Pinpoint the cell where the given text exists, returning its [X, Y] midpoint coordinate. 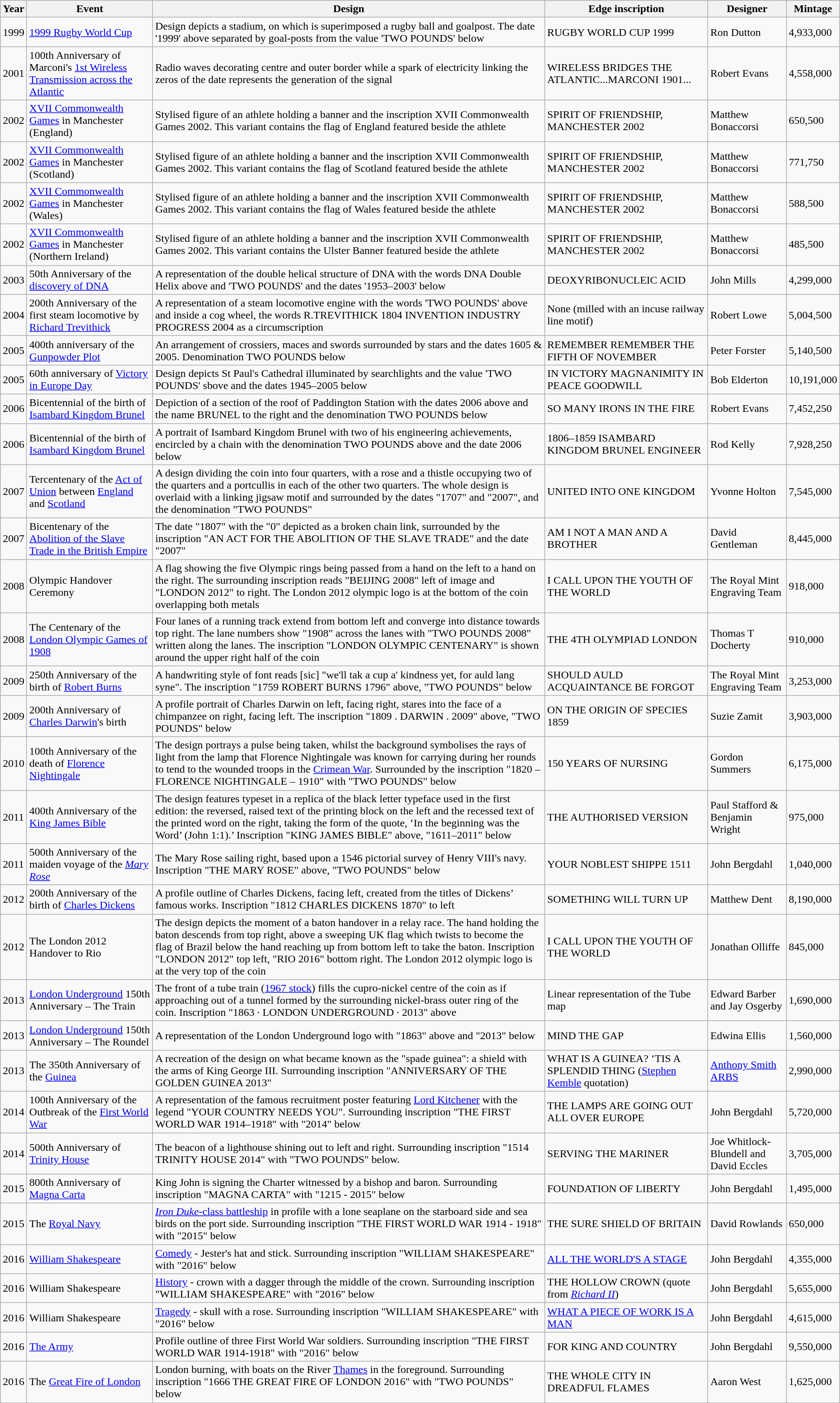
Jonathan Olliffe [747, 947]
Tragedy - skull with a rose. Surrounding inscription "WILLIAM SHAKESPEARE" with "2016" below [349, 1317]
XVII Commonwealth Games in Manchester (Northern Ireland) [90, 245]
Edward Barber and Jay Osgerby [747, 1000]
Event [90, 9]
Robert Lowe [747, 315]
Rod Kelly [747, 444]
250th Anniversary of the birth of Robert Burns [90, 681]
500th Anniversary of Trinity House [90, 1153]
SOMETHING WILL TURN UP [626, 899]
5,004,500 [813, 315]
Radio waves decorating centre and outer border while a spark of electricity linking the zeros of the date represents the generation of the signal [349, 74]
David Rowlands [747, 1224]
None (milled with an incuse railway line motif) [626, 315]
1,560,000 [813, 1036]
Mintage [813, 9]
100th Anniversary of the death of Florence Nightingale [90, 764]
SERVING THE MARINER [626, 1153]
YOUR NOBLEST SHIPPE 1511 [626, 864]
Yvonne Holton [747, 492]
REMEMBER REMEMBER THE FIFTH OF NOVEMBER [626, 350]
3,253,000 [813, 681]
Aaron West [747, 1382]
1,690,000 [813, 1000]
5,655,000 [813, 1289]
5,720,000 [813, 1112]
400th anniversary of the Gunpowder Plot [90, 350]
60th anniversary of Victory in Europe Day [90, 380]
A profile outline of Charles Dickens, facing left, created from the titles of Dickens’ famous works. Inscription "1812 CHARLES DICKENS 1870" to left [349, 899]
7,452,250 [813, 408]
WIRELESS BRIDGES THE ATLANTIC...MARCONI 1901... [626, 74]
The London 2012 Handover to Rio [90, 947]
1999 Rugby World Cup [90, 32]
100th Anniversary of Marconi's 1st Wireless Transmission across the Atlantic [90, 74]
THE 4TH OLYMPIAD LONDON [626, 640]
UNITED INTO ONE KINGDOM [626, 492]
1999 [13, 32]
4,299,000 [813, 280]
1806–1859 ISAMBARD KINGDOM BRUNEL ENGINEER [626, 444]
Joe Whitlock-Blundell and David Eccles [747, 1153]
London Underground 150th Anniversary – The Roundel [90, 1036]
The Centenary of the London Olympic Games of 1908 [90, 640]
FOR KING AND COUNTRY [626, 1347]
THE HOLLOW CROWN (quote from Richard II) [626, 1289]
Paul Stafford & Benjamin Wright [747, 817]
10,191,000 [813, 380]
SHOULD AULD ACQUAINTANCE BE FORGOT [626, 681]
A representation of the London Underground logo with "1863" above and "2013" below [349, 1036]
4,933,000 [813, 32]
100th Anniversary of the Outbreak of the First World War [90, 1112]
XVII Commonwealth Games in Manchester (Wales) [90, 203]
A representation of the double helical structure of DNA with the words DNA Double Helix above and 'TWO POUNDS' and the dates '1953–2003' below [349, 280]
1,625,000 [813, 1382]
500th Anniversary of the maiden voyage of the Mary Rose [90, 864]
5,140,500 [813, 350]
Year [13, 9]
ALL THE WORLD'S A STAGE [626, 1259]
7,545,000 [813, 492]
History - crown with a dagger through the middle of the crown. Surrounding inscription "WILLIAM SHAKESPEARE" with "2016" below [349, 1289]
200th Anniversary of the first steam locomotive by Richard Trevithick [90, 315]
ON THE ORIGIN OF SPECIES 1859 [626, 716]
2,990,000 [813, 1071]
845,000 [813, 947]
THE SURE SHIELD OF BRITAIN [626, 1224]
4,615,000 [813, 1317]
2003 [13, 280]
Anthony Smith ARBS [747, 1071]
The Army [90, 1347]
50th Anniversary of the discovery of DNA [90, 280]
Tercentenary of the Act of Union between England and Scotland [90, 492]
The beacon of a lighthouse shining out to left and right. Surrounding inscription "1514 TRINITY HOUSE 2014" with "TWO POUNDS" below. [349, 1153]
THE AUTHORISED VERSION [626, 817]
150 YEARS OF NURSING [626, 764]
200th Anniversary of the birth of Charles Dickens [90, 899]
The Great Fire of London [90, 1382]
Ron Dutton [747, 32]
An arrangement of crossiers, maces and swords surrounded by stars and the dates 1605 & 2005. Denomination TWO POUNDS below [349, 350]
588,500 [813, 203]
John Mills [747, 280]
650,500 [813, 121]
MIND THE GAP [626, 1036]
SO MANY IRONS IN THE FIRE [626, 408]
Linear representation of the Tube map [626, 1000]
Profile outline of three First World War soldiers. Surrounding inscription "THE FIRST WORLD WAR 1914-1918" with "2016" below [349, 1347]
Bob Elderton [747, 380]
The 350th Anniversary of the Guinea [90, 1071]
4,558,000 [813, 74]
6,175,000 [813, 764]
3,705,000 [813, 1153]
Designer [747, 9]
WHAT A PIECE OF WORK IS A MAN [626, 1317]
David Gentleman [747, 539]
King John is signing the Charter witnessed by a bishop and baron. Surrounding inscription "MAGNA CARTA" with "1215 - 2015" below [349, 1189]
WHAT IS A GUINEA? ‘TIS A SPLENDID THING (Stephen Kemble quotation) [626, 1071]
1,495,000 [813, 1189]
2010 [13, 764]
918,000 [813, 586]
XVII Commonwealth Games in Manchester (England) [90, 121]
3,903,000 [813, 716]
4,355,000 [813, 1259]
Peter Forster [747, 350]
650,000 [813, 1224]
Matthew Dent [747, 899]
8,445,000 [813, 539]
RUGBY WORLD CUP 1999 [626, 32]
Design [349, 9]
DEOXYRIBONUCLEIC ACID [626, 280]
IN VICTORY MAGNANIMITY IN PEACE GOODWILL [626, 380]
910,000 [813, 640]
FOUNDATION OF LIBERTY [626, 1189]
Olympic Handover Ceremony [90, 586]
1,040,000 [813, 864]
2004 [13, 315]
Edge inscription [626, 9]
9,550,000 [813, 1347]
XVII Commonwealth Games in Manchester (Scotland) [90, 162]
Thomas T Docherty [747, 640]
Gordon Summers [747, 764]
Suzie Zamit [747, 716]
The Mary Rose sailing right, based upon a 1546 pictorial survey of Henry VIII's navy. Inscription "THE MARY ROSE" above, "TWO POUNDS" below [349, 864]
Design depicts St Paul's Cathedral illuminated by searchlights and the value 'TWO POUNDS' sbove and the dates 1945–2005 below [349, 380]
771,750 [813, 162]
Edwina Ellis [747, 1036]
800th Anniversary of Magna Carta [90, 1189]
THE LAMPS ARE GOING OUT ALL OVER EUROPE [626, 1112]
2001 [13, 74]
975,000 [813, 817]
200th Anniversary of Charles Darwin's birth [90, 716]
7,928,250 [813, 444]
8,190,000 [813, 899]
485,500 [813, 245]
The Royal Navy [90, 1224]
THE WHOLE CITY IN DREADFUL FLAMES [626, 1382]
400th Anniversary of the King James Bible [90, 817]
Comedy - Jester's hat and stick. Surrounding inscription "WILLIAM SHAKESPEARE" with "2016" below [349, 1259]
AM I NOT A MAN AND A BROTHER [626, 539]
London Underground 150th Anniversary – The Train [90, 1000]
Bicentenary of the Abolition of the Slave Trade in the British Empire [90, 539]
